Output the (X, Y) coordinate of the center of the cell containing the given text.  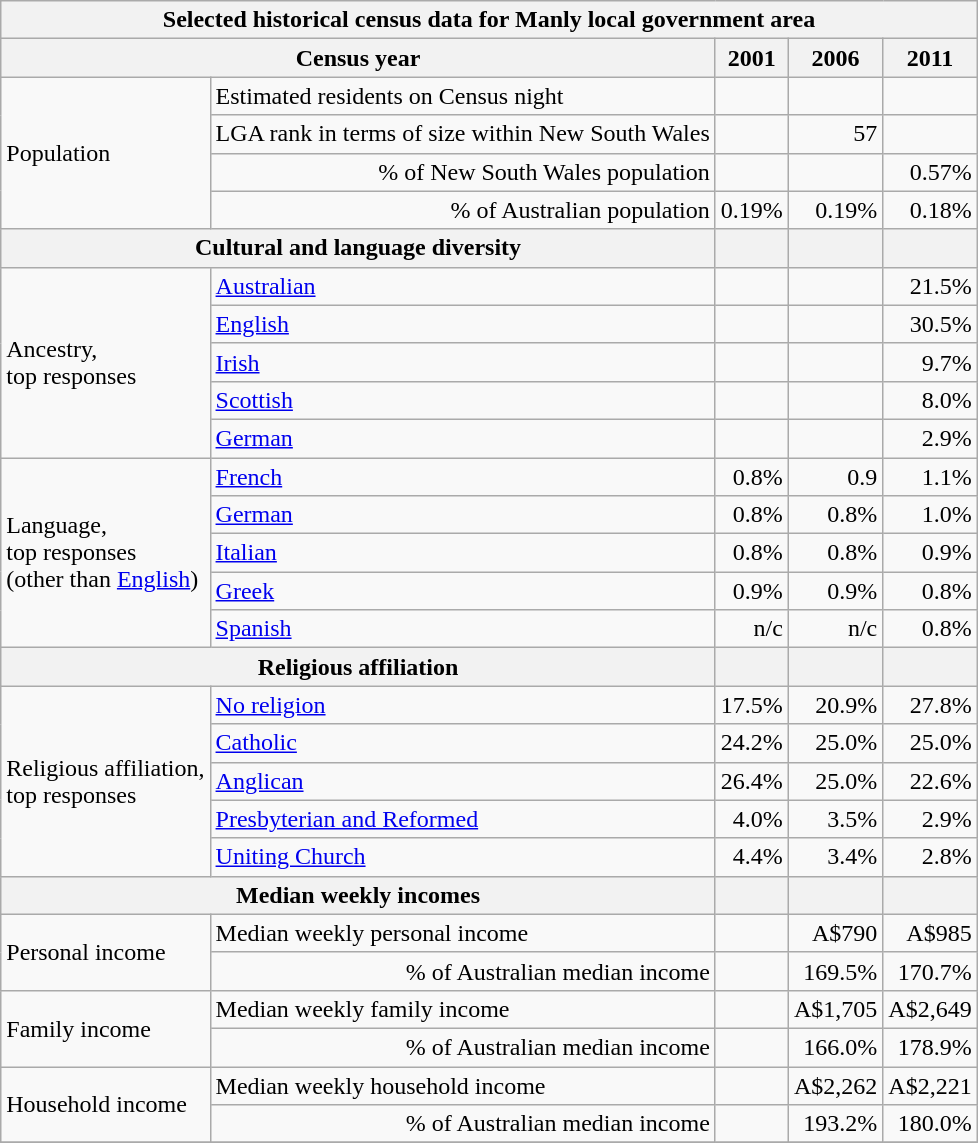
Household income (106, 1104)
4.0% (752, 819)
30.5% (930, 324)
2001 (752, 58)
Estimated residents on Census night (462, 96)
Population (106, 153)
Irish (462, 362)
24.2% (752, 743)
A$2,221 (930, 1085)
Spanish (462, 629)
Median weekly personal income (462, 933)
LGA rank in terms of size within New South Wales (462, 134)
% of New South Wales population (462, 172)
A$790 (835, 933)
A$1,705 (835, 1009)
3.5% (835, 819)
A$985 (930, 933)
Personal income (106, 952)
Ancestry,top responses (106, 362)
178.9% (930, 1047)
17.5% (752, 705)
Median weekly household income (462, 1085)
2011 (930, 58)
2006 (835, 58)
193.2% (835, 1124)
Religious affiliation (358, 667)
0.18% (930, 210)
Australian (462, 286)
1.0% (930, 515)
Median weekly family income (462, 1009)
Language,top responses(other than English) (106, 553)
57 (835, 134)
Religious affiliation,top responses (106, 781)
9.7% (930, 362)
0.57% (930, 172)
Anglican (462, 781)
Family income (106, 1028)
A$2,649 (930, 1009)
22.6% (930, 781)
180.0% (930, 1124)
21.5% (930, 286)
4.4% (752, 857)
166.0% (835, 1047)
170.7% (930, 971)
20.9% (835, 705)
0.9 (835, 477)
8.0% (930, 400)
26.4% (752, 781)
% of Australian population (462, 210)
1.1% (930, 477)
A$2,262 (835, 1085)
Italian (462, 553)
Uniting Church (462, 857)
169.5% (835, 971)
27.8% (930, 705)
Selected historical census data for Manly local government area (489, 20)
Catholic (462, 743)
3.4% (835, 857)
English (462, 324)
Median weekly incomes (358, 895)
Cultural and language diversity (358, 248)
No religion (462, 705)
Scottish (462, 400)
Greek (462, 591)
Presbyterian and Reformed (462, 819)
French (462, 477)
2.8% (930, 857)
Census year (358, 58)
